Find where the given text appears and provide that cell's center as (X, Y) coordinate. 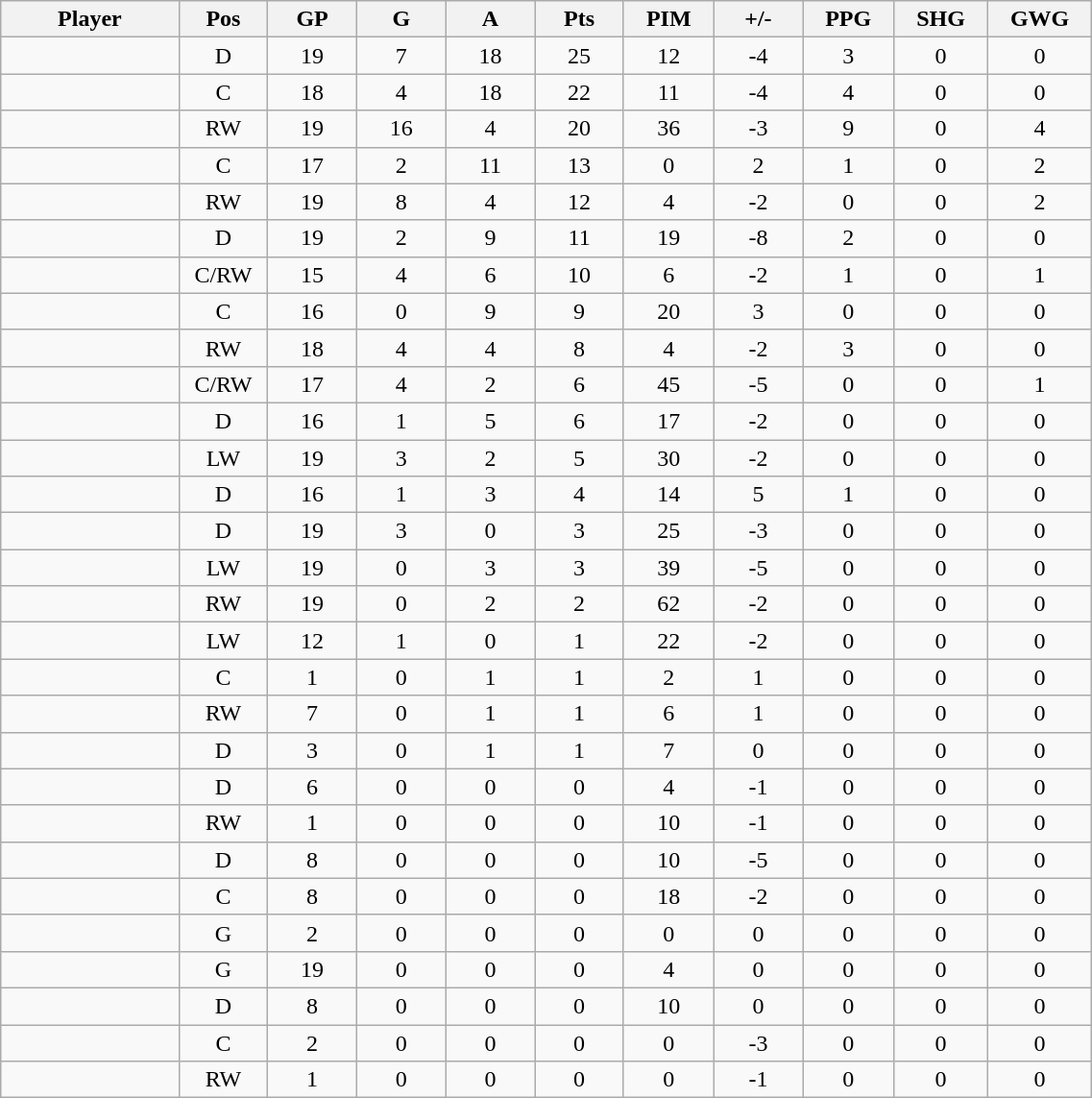
PPG (849, 19)
Pos (223, 19)
GP (313, 19)
13 (580, 165)
39 (668, 568)
30 (668, 458)
36 (668, 129)
-8 (759, 238)
15 (313, 275)
45 (668, 384)
Pts (580, 19)
A (490, 19)
14 (668, 495)
SHG (941, 19)
62 (668, 604)
Player (90, 19)
+/- (759, 19)
PIM (668, 19)
GWG (1039, 19)
